Pinpoint the cell where the given text exists, returning its (x, y) midpoint coordinate. 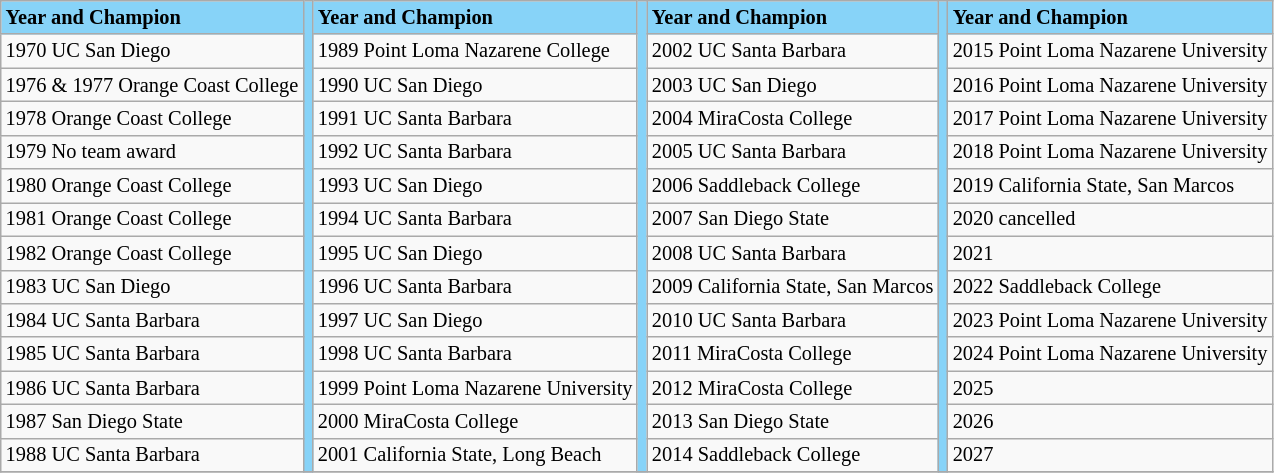
1988 UC Santa Barbara (152, 455)
2025 (1110, 388)
2016 Point Loma Nazarene University (1110, 85)
2026 (1110, 421)
1982 Orange Coast College (152, 253)
1970 UC San Diego (152, 51)
1984 UC Santa Barbara (152, 320)
1995 UC San Diego (476, 253)
2003 UC San Diego (792, 85)
2010 UC Santa Barbara (792, 320)
2023 Point Loma Nazarene University (1110, 320)
2006 Saddleback College (792, 186)
1979 No team award (152, 152)
2020 cancelled (1110, 219)
1994 UC Santa Barbara (476, 219)
1981 Orange Coast College (152, 219)
2011 MiraCosta College (792, 354)
1991 UC Santa Barbara (476, 118)
2015 Point Loma Nazarene University (1110, 51)
2019 California State, San Marcos (1110, 186)
2000 MiraCosta College (476, 421)
1985 UC Santa Barbara (152, 354)
2001 California State, Long Beach (476, 455)
1989 Point Loma Nazarene College (476, 51)
2021 (1110, 253)
2009 California State, San Marcos (792, 287)
1978 Orange Coast College (152, 118)
1993 UC San Diego (476, 186)
2014 Saddleback College (792, 455)
2005 UC Santa Barbara (792, 152)
1997 UC San Diego (476, 320)
2018 Point Loma Nazarene University (1110, 152)
2022 Saddleback College (1110, 287)
2004 MiraCosta College (792, 118)
1987 San Diego State (152, 421)
1976 & 1977 Orange Coast College (152, 85)
1992 UC Santa Barbara (476, 152)
1990 UC San Diego (476, 85)
2027 (1110, 455)
2008 UC Santa Barbara (792, 253)
1980 Orange Coast College (152, 186)
1983 UC San Diego (152, 287)
2013 San Diego State (792, 421)
2017 Point Loma Nazarene University (1110, 118)
2024 Point Loma Nazarene University (1110, 354)
1986 UC Santa Barbara (152, 388)
1996 UC Santa Barbara (476, 287)
1998 UC Santa Barbara (476, 354)
1999 Point Loma Nazarene University (476, 388)
2007 San Diego State (792, 219)
2002 UC Santa Barbara (792, 51)
2012 MiraCosta College (792, 388)
